Provide the [x, y] coordinate of the cell's center where the given text is located.  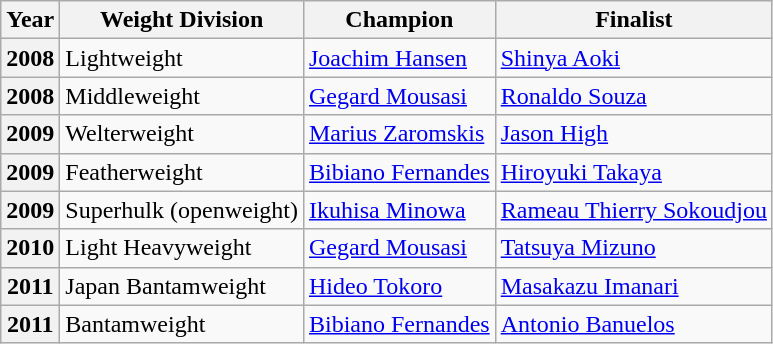
Rameau Thierry Sokoudjou [634, 210]
2010 [30, 248]
Middleweight [182, 96]
Welterweight [182, 134]
Hideo Tokoro [399, 286]
Shinya Aoki [634, 58]
Jason High [634, 134]
Hiroyuki Takaya [634, 172]
Ikuhisa Minowa [399, 210]
Marius Zaromskis [399, 134]
Masakazu Imanari [634, 286]
Japan Bantamweight [182, 286]
Joachim Hansen [399, 58]
Superhulk (openweight) [182, 210]
Finalist [634, 20]
Bantamweight [182, 324]
Weight Division [182, 20]
Lightweight [182, 58]
Ronaldo Souza [634, 96]
Tatsuya Mizuno [634, 248]
Antonio Banuelos [634, 324]
Featherweight [182, 172]
Champion [399, 20]
Year [30, 20]
Light Heavyweight [182, 248]
